Scan for the cell matching the given text and deliver its [x, y] coordinate at center. 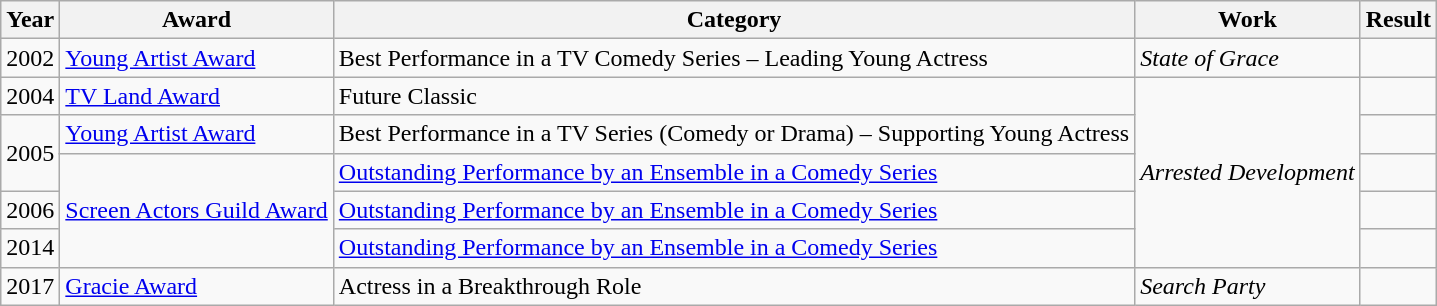
Category [734, 20]
Gracie Award [196, 286]
State of Grace [1248, 58]
Search Party [1248, 286]
Actress in a Breakthrough Role [734, 286]
2006 [30, 210]
Screen Actors Guild Award [196, 210]
Work [1248, 20]
2017 [30, 286]
Year [30, 20]
Future Classic [734, 96]
2002 [30, 58]
2005 [30, 153]
Best Performance in a TV Series (Comedy or Drama) – Supporting Young Actress [734, 134]
Best Performance in a TV Comedy Series – Leading Young Actress [734, 58]
Award [196, 20]
Arrested Development [1248, 172]
2014 [30, 248]
2004 [30, 96]
TV Land Award [196, 96]
Result [1398, 20]
